Extract the [X, Y] coordinate from the center of the cell holding the provided text.  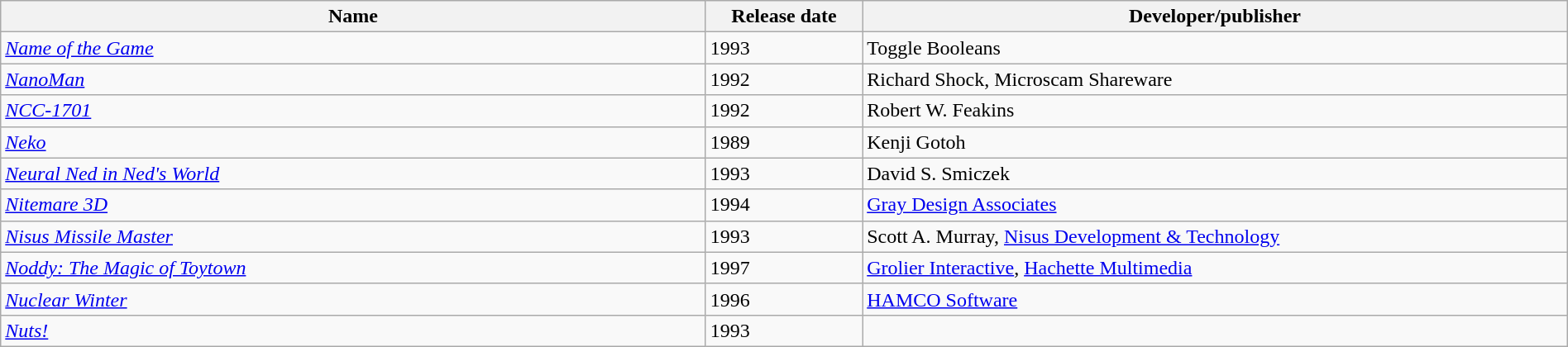
Name [354, 17]
Grolier Interactive, Hachette Multimedia [1216, 268]
Neko [354, 142]
HAMCO Software [1216, 299]
Release date [784, 17]
Toggle Booleans [1216, 48]
Nisus Missile Master [354, 236]
NanoMan [354, 79]
1996 [784, 299]
Robert W. Feakins [1216, 111]
Neural Ned in Ned's World [354, 173]
1997 [784, 268]
Nitemare 3D [354, 205]
NCC-1701 [354, 111]
Nuclear Winter [354, 299]
Developer/publisher [1216, 17]
Noddy: The Magic of Toytown [354, 268]
Richard Shock, Microscam Shareware [1216, 79]
Kenji Gotoh [1216, 142]
David S. Smiczek [1216, 173]
Name of the Game [354, 48]
Scott A. Murray, Nisus Development & Technology [1216, 236]
Gray Design Associates [1216, 205]
1994 [784, 205]
1989 [784, 142]
Nuts! [354, 330]
